Scan for the cell matching the given text and deliver its [x, y] coordinate at center. 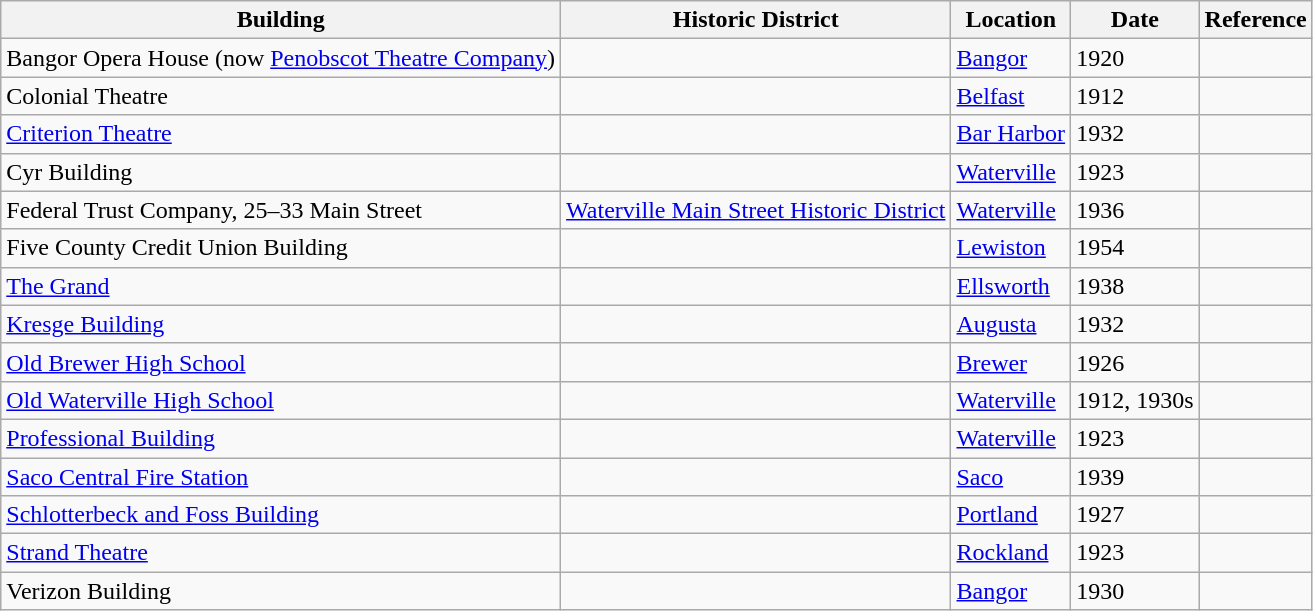
Building [281, 20]
Professional Building [281, 438]
Strand Theatre [281, 553]
Old Waterville High School [281, 400]
Ellsworth [1011, 286]
Saco Central Fire Station [281, 477]
Schlotterbeck and Foss Building [281, 515]
Kresge Building [281, 324]
Augusta [1011, 324]
Verizon Building [281, 591]
Waterville Main Street Historic District [756, 210]
1912 [1135, 96]
1939 [1135, 477]
Colonial Theatre [281, 96]
Rockland [1011, 553]
Belfast [1011, 96]
Bar Harbor [1011, 134]
Location [1011, 20]
1954 [1135, 248]
1936 [1135, 210]
Portland [1011, 515]
Historic District [756, 20]
1926 [1135, 362]
Date [1135, 20]
Five County Credit Union Building [281, 248]
The Grand [281, 286]
Bangor Opera House (now Penobscot Theatre Company) [281, 58]
Saco [1011, 477]
Reference [1256, 20]
1912, 1930s [1135, 400]
1927 [1135, 515]
Cyr Building [281, 172]
1930 [1135, 591]
Federal Trust Company, 25–33 Main Street [281, 210]
Old Brewer High School [281, 362]
Lewiston [1011, 248]
Brewer [1011, 362]
1920 [1135, 58]
Criterion Theatre [281, 134]
1938 [1135, 286]
